Provide the [X, Y] coordinate of the cell's center where the given text is located.  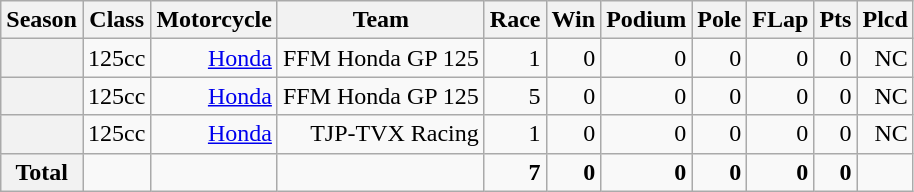
Race [515, 20]
Class [116, 20]
Plcd [885, 20]
Season [42, 20]
5 [515, 96]
7 [515, 172]
Win [574, 20]
FLap [780, 20]
TJP-TVX Racing [380, 134]
Total [42, 172]
Podium [646, 20]
Team [380, 20]
Pts [836, 20]
Pole [720, 20]
Motorcycle [214, 20]
